Return (x, y) of the center of cell containing provided text 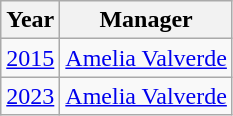
2015 (30, 58)
Manager (146, 20)
2023 (30, 96)
Year (30, 20)
